Search for the cell housing the specified text and yield its (x, y) center coordinate. 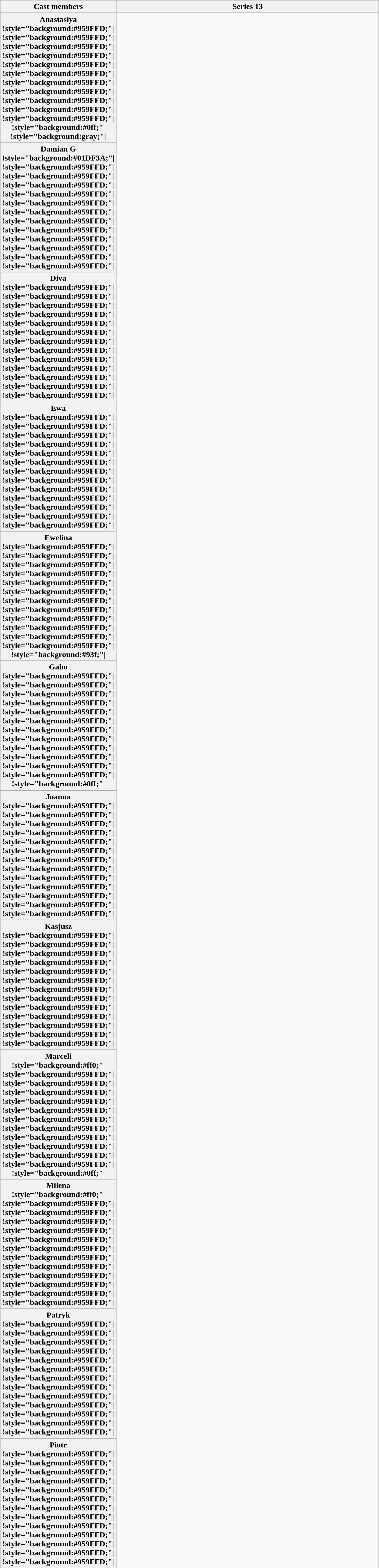
Cast members (58, 7)
Series 13 (248, 7)
